Scan for the cell matching the given text and deliver its (X, Y) coordinate at center. 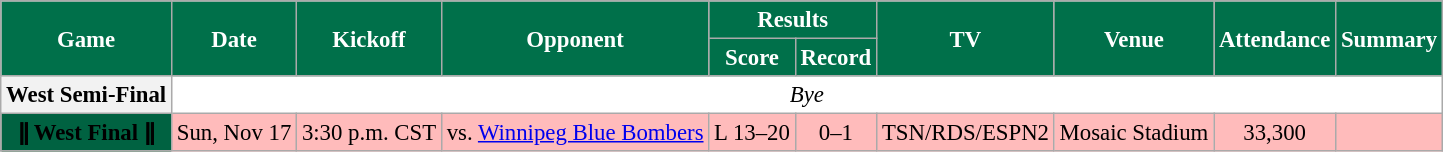
Score (752, 58)
Sun, Nov 17 (234, 133)
Opponent (574, 38)
ǁ West Final ǁ (86, 133)
TV (966, 38)
Kickoff (370, 38)
Results (793, 20)
Attendance (1275, 38)
3:30 p.m. CST (370, 133)
33,300 (1275, 133)
TSN/RDS/ESPN2 (966, 133)
West Semi-Final (86, 95)
0–1 (836, 133)
L 13–20 (752, 133)
vs. Winnipeg Blue Bombers (574, 133)
Venue (1134, 38)
Game (86, 38)
Bye (806, 95)
Date (234, 38)
Record (836, 58)
Mosaic Stadium (1134, 133)
Summary (1390, 38)
